Identify which cell holds the provided text, then report its [X, Y] central coordinate. 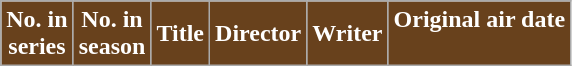
No. inseries [37, 34]
No. inseason [112, 34]
Director [258, 34]
Title [180, 34]
Original air date [480, 34]
Writer [348, 34]
